Find where the given text appears and provide that cell's center as [X, Y] coordinate. 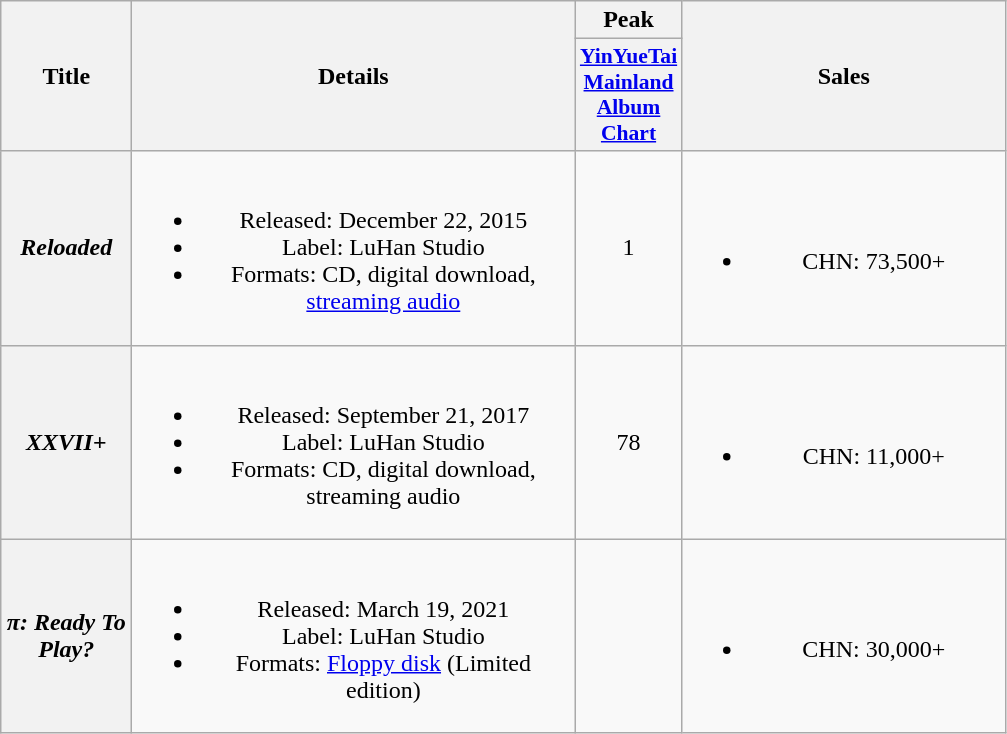
Details [354, 76]
π: Ready To Play? [66, 636]
Released: March 19, 2021Label: LuHan StudioFormats: Floppy disk (Limited edition) [354, 636]
Released: September 21, 2017Label: LuHan StudioFormats: CD, digital download, streaming audio [354, 442]
XXVII+ [66, 442]
Peak [628, 20]
78 [628, 442]
1 [628, 248]
CHN: 11,000+ [844, 442]
Released: December 22, 2015Label: LuHan StudioFormats: CD, digital download, streaming audio [354, 248]
Reloaded [66, 248]
YinYueTai Mainland Album Chart [628, 95]
Sales [844, 76]
CHN: 73,500+ [844, 248]
Title [66, 76]
CHN: 30,000+ [844, 636]
